Scan for the cell matching the given text and deliver its [x, y] coordinate at center. 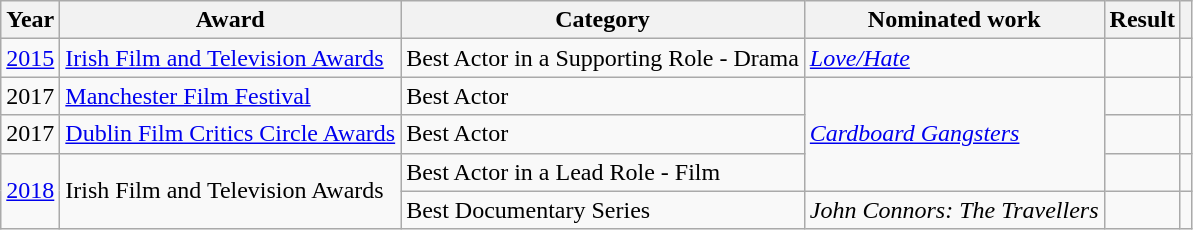
2018 [30, 191]
2015 [30, 58]
Best Actor in a Lead Role - Film [603, 172]
Nominated work [954, 20]
Cardboard Gangsters [954, 134]
John Connors: The Travellers [954, 210]
Result [1142, 20]
Best Actor in a Supporting Role - Drama [603, 58]
Love/Hate [954, 58]
Category [603, 20]
Dublin Film Critics Circle Awards [230, 134]
Year [30, 20]
Award [230, 20]
Manchester Film Festival [230, 96]
Best Documentary Series [603, 210]
